Return (x, y) of the center of cell containing provided text 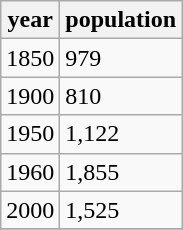
1,855 (121, 172)
1,122 (121, 134)
2000 (30, 210)
1850 (30, 58)
810 (121, 96)
1960 (30, 172)
1900 (30, 96)
1,525 (121, 210)
1950 (30, 134)
population (121, 20)
979 (121, 58)
year (30, 20)
